Detect which cell encompasses the target text, then output its (x, y) center coordinate. 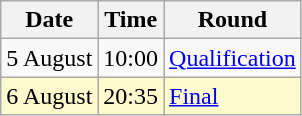
Final (233, 96)
Time (131, 20)
Date (50, 20)
10:00 (131, 58)
Round (233, 20)
Qualification (233, 58)
20:35 (131, 96)
5 August (50, 58)
6 August (50, 96)
